From the cell containing the given text, extract its center point as (X, Y) coordinate. 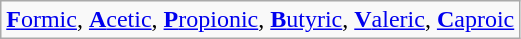
Formic, Acetic, Propionic, Butyric, Valeric, Caproic (260, 20)
